From the cell containing the given text, extract its center point as [x, y] coordinate. 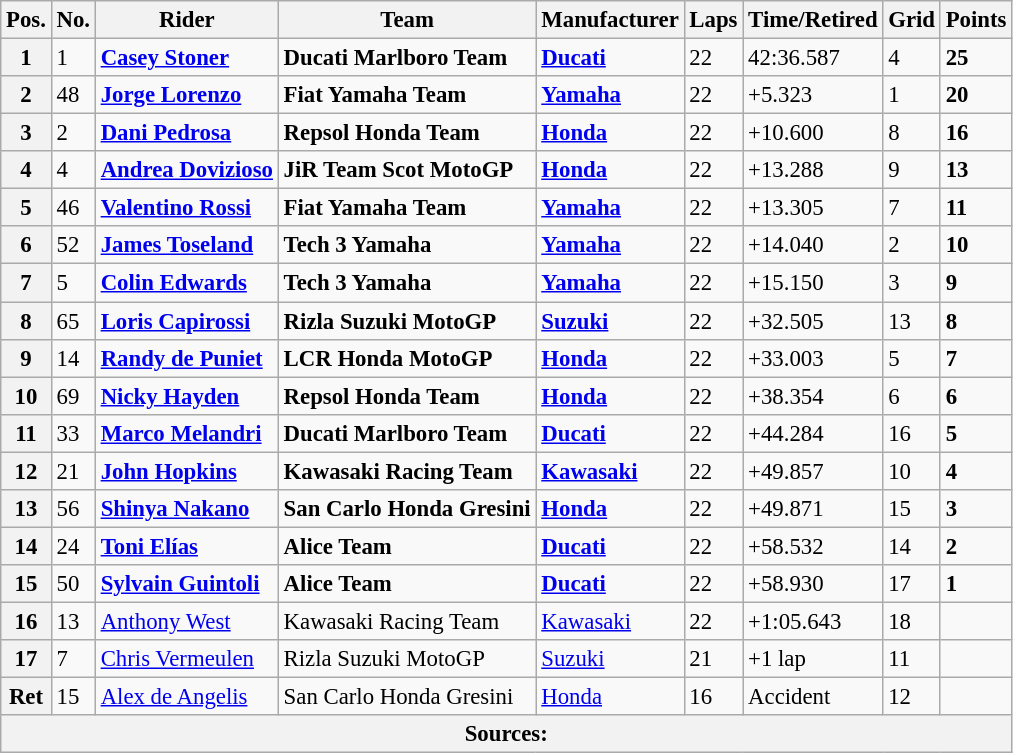
Shinya Nakano [186, 509]
Chris Vermeulen [186, 659]
Nicky Hayden [186, 396]
Manufacturer [610, 20]
20 [976, 95]
Jorge Lorenzo [186, 95]
Sylvain Guintoli [186, 584]
Points [976, 20]
56 [73, 509]
+32.505 [813, 321]
+58.532 [813, 546]
69 [73, 396]
+49.857 [813, 471]
42:36.587 [813, 58]
24 [73, 546]
+58.930 [813, 584]
Toni Elías [186, 546]
Dani Pedrosa [186, 133]
Sources: [506, 734]
46 [73, 208]
+10.600 [813, 133]
Accident [813, 697]
Rider [186, 20]
Anthony West [186, 621]
18 [912, 621]
+1 lap [813, 659]
+14.040 [813, 245]
Loris Capirossi [186, 321]
33 [73, 433]
Laps [714, 20]
52 [73, 245]
John Hopkins [186, 471]
JiR Team Scot MotoGP [407, 170]
Marco Melandri [186, 433]
LCR Honda MotoGP [407, 358]
Ret [26, 697]
+33.003 [813, 358]
Team [407, 20]
+38.354 [813, 396]
+5.323 [813, 95]
+13.288 [813, 170]
Casey Stoner [186, 58]
Valentino Rossi [186, 208]
+13.305 [813, 208]
+15.150 [813, 283]
+1:05.643 [813, 621]
25 [976, 58]
+44.284 [813, 433]
Andrea Dovizioso [186, 170]
James Toseland [186, 245]
No. [73, 20]
Alex de Angelis [186, 697]
48 [73, 95]
+49.871 [813, 509]
Pos. [26, 20]
Grid [912, 20]
50 [73, 584]
65 [73, 321]
Time/Retired [813, 20]
Colin Edwards [186, 283]
Randy de Puniet [186, 358]
